From the cell containing the given text, extract its center point as (X, Y) coordinate. 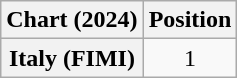
Chart (2024) (72, 20)
Position (190, 20)
Italy (FIMI) (72, 58)
1 (190, 58)
